Scan for the cell matching the given text and deliver its [X, Y] coordinate at center. 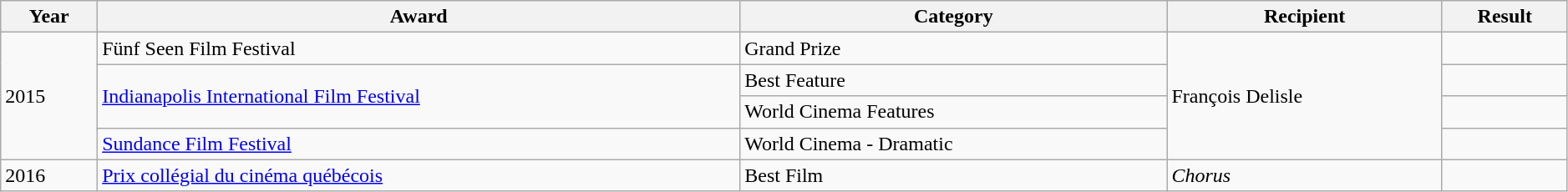
Category [954, 17]
Year [49, 17]
François Delisle [1305, 96]
Recipient [1305, 17]
2015 [49, 96]
Award [419, 17]
World Cinema - Dramatic [954, 144]
Fünf Seen Film Festival [419, 48]
Chorus [1305, 175]
Best Feature [954, 80]
Best Film [954, 175]
2016 [49, 175]
Prix collégial du cinéma québécois [419, 175]
Indianapolis International Film Festival [419, 96]
Grand Prize [954, 48]
World Cinema Features [954, 112]
Result [1505, 17]
Sundance Film Festival [419, 144]
